Extract the (x, y) coordinate from the center of the cell holding the provided text.  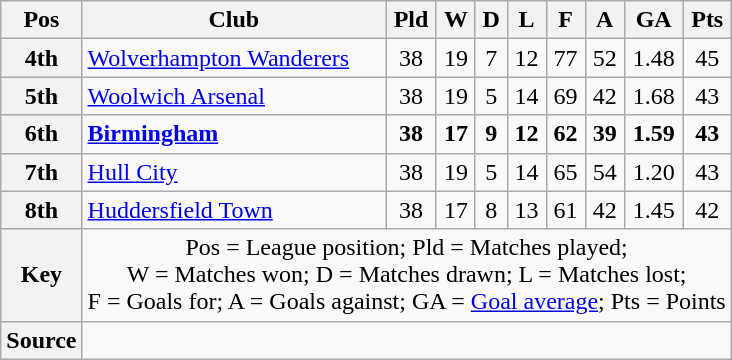
5th (42, 96)
13 (526, 210)
Club (234, 20)
1.68 (654, 96)
Birmingham (234, 134)
7 (491, 58)
8 (491, 210)
9 (491, 134)
8th (42, 210)
62 (566, 134)
52 (604, 58)
7th (42, 172)
F (566, 20)
GA (654, 20)
Source (42, 340)
Woolwich Arsenal (234, 96)
45 (707, 58)
69 (566, 96)
39 (604, 134)
Huddersfield Town (234, 210)
65 (566, 172)
Pos (42, 20)
Wolverhampton Wanderers (234, 58)
61 (566, 210)
1.59 (654, 134)
Pts (707, 20)
1.45 (654, 210)
L (526, 20)
W (456, 20)
Hull City (234, 172)
6th (42, 134)
A (604, 20)
54 (604, 172)
Pld (412, 20)
Key (42, 275)
D (491, 20)
1.48 (654, 58)
1.20 (654, 172)
4th (42, 58)
77 (566, 58)
